Determine the [X, Y] coordinate at the center of the cell enclosing the given text.  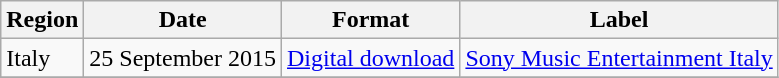
25 September 2015 [183, 58]
Region [42, 20]
Digital download [371, 58]
Italy [42, 58]
Format [371, 20]
Sony Music Entertainment Italy [619, 58]
Date [183, 20]
Label [619, 20]
